Return the (x, y) coordinate for the center point of the cell that contains the specified text.  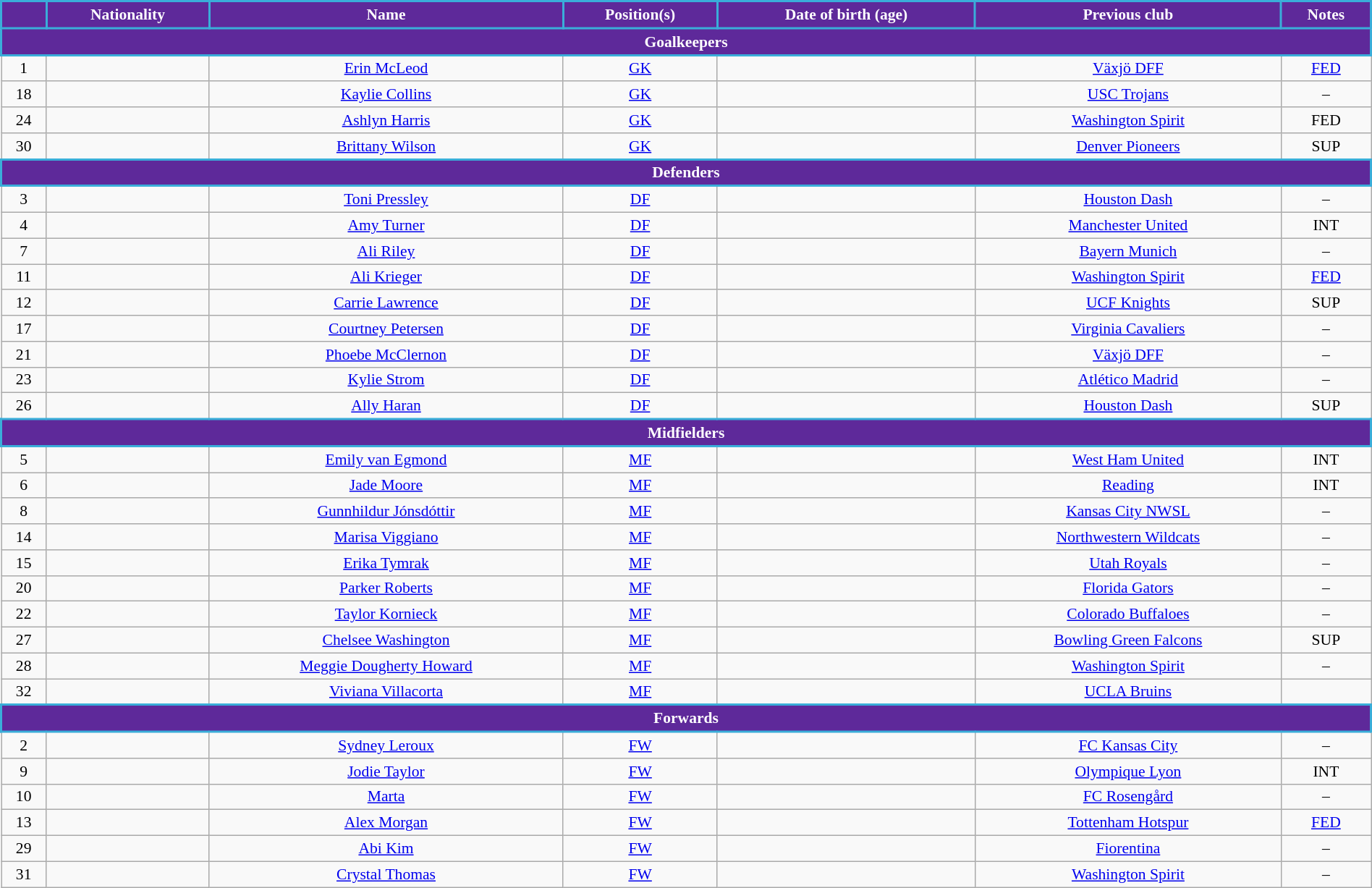
Northwestern Wildcats (1129, 537)
Parker Roberts (386, 588)
Carrie Lawrence (386, 303)
Bowling Green Falcons (1129, 640)
Toni Pressley (386, 199)
28 (24, 666)
6 (24, 486)
Meggie Dougherty Howard (386, 666)
Viviana Villacorta (386, 692)
Date of birth (age) (846, 14)
Position(s) (640, 14)
Denver Pioneers (1129, 146)
Goalkeepers (686, 42)
Ali Riley (386, 251)
3 (24, 199)
7 (24, 251)
5 (24, 460)
Amy Turner (386, 226)
Erika Tymrak (386, 563)
11 (24, 277)
29 (24, 849)
Manchester United (1129, 226)
Forwards (686, 718)
Ashlyn Harris (386, 120)
Sydney Leroux (386, 745)
Name (386, 14)
13 (24, 823)
Virginia Cavaliers (1129, 329)
Marta (386, 797)
12 (24, 303)
UCLA Bruins (1129, 692)
14 (24, 537)
8 (24, 512)
Nationality (127, 14)
22 (24, 614)
24 (24, 120)
Erin McLeod (386, 68)
10 (24, 797)
18 (24, 95)
USC Trojans (1129, 95)
Crystal Thomas (386, 874)
Olympique Lyon (1129, 771)
26 (24, 406)
21 (24, 355)
17 (24, 329)
Reading (1129, 486)
32 (24, 692)
Ally Haran (386, 406)
FC Rosengård (1129, 797)
Atlético Madrid (1129, 380)
Utah Royals (1129, 563)
Midfielders (686, 433)
Marisa Viggiano (386, 537)
30 (24, 146)
Previous club (1129, 14)
FC Kansas City (1129, 745)
Jodie Taylor (386, 771)
Notes (1326, 14)
UCF Knights (1129, 303)
Kylie Strom (386, 380)
Kansas City NWSL (1129, 512)
15 (24, 563)
Taylor Kornieck (386, 614)
Chelsee Washington (386, 640)
Tottenham Hotspur (1129, 823)
Bayern Munich (1129, 251)
Florida Gators (1129, 588)
Courtney Petersen (386, 329)
Emily van Egmond (386, 460)
Brittany Wilson (386, 146)
4 (24, 226)
Colorado Buffaloes (1129, 614)
27 (24, 640)
1 (24, 68)
9 (24, 771)
Kaylie Collins (386, 95)
31 (24, 874)
Fiorentina (1129, 849)
23 (24, 380)
Alex Morgan (386, 823)
Phoebe McClernon (386, 355)
Abi Kim (386, 849)
Defenders (686, 172)
2 (24, 745)
West Ham United (1129, 460)
Ali Krieger (386, 277)
Jade Moore (386, 486)
Gunnhildur Jónsdóttir (386, 512)
20 (24, 588)
